Provide the [X, Y] coordinate of the cell's center where the given text is located.  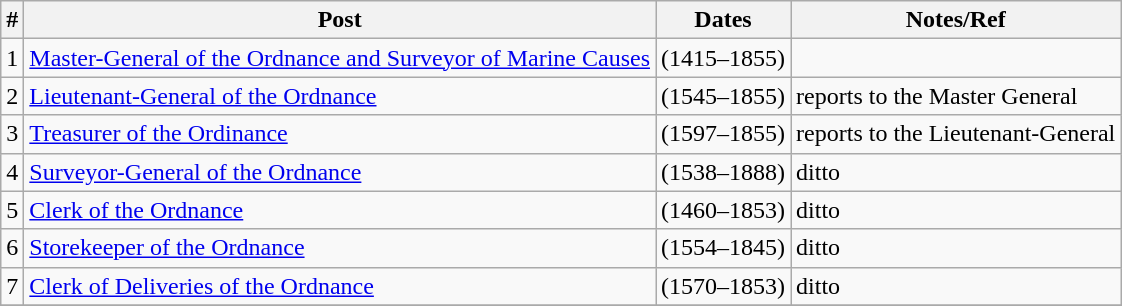
(1538–1888) [724, 172]
# [12, 20]
5 [12, 210]
(1554–1845) [724, 248]
(1460–1853) [724, 210]
Clerk of the Ordnance [340, 210]
Notes/Ref [956, 20]
1 [12, 58]
reports to the Master General [956, 96]
Dates [724, 20]
Clerk of Deliveries of the Ordnance [340, 286]
7 [12, 286]
Post [340, 20]
(1570–1853) [724, 286]
6 [12, 248]
(1597–1855) [724, 134]
(1545–1855) [724, 96]
Lieutenant-General of the Ordnance [340, 96]
Master-General of the Ordnance and Surveyor of Marine Causes [340, 58]
2 [12, 96]
Storekeeper of the Ordnance [340, 248]
reports to the Lieutenant-General [956, 134]
(1415–1855) [724, 58]
Surveyor-General of the Ordnance [340, 172]
4 [12, 172]
Treasurer of the Ordinance [340, 134]
3 [12, 134]
